Capture the cell that displays the provided text and extract its [x, y] central coordinate. 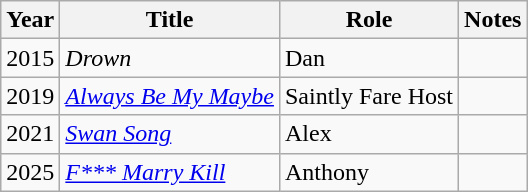
2019 [30, 96]
2025 [30, 172]
Anthony [368, 172]
Saintly Fare Host [368, 96]
2015 [30, 58]
Role [368, 20]
F*** Marry Kill [170, 172]
Year [30, 20]
2021 [30, 134]
Alex [368, 134]
Title [170, 20]
Dan [368, 58]
Swan Song [170, 134]
Drown [170, 58]
Notes [493, 20]
Always Be My Maybe [170, 96]
